Detect which cell encompasses the target text, then output its (x, y) center coordinate. 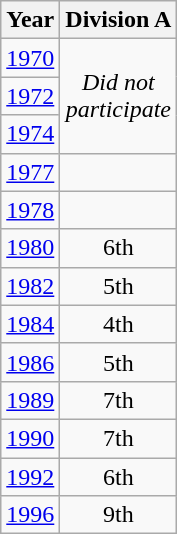
4th (118, 324)
1996 (30, 515)
1977 (30, 172)
1970 (30, 58)
1974 (30, 134)
9th (118, 515)
1980 (30, 248)
1990 (30, 438)
1982 (30, 286)
1989 (30, 400)
1986 (30, 362)
1972 (30, 96)
Year (30, 20)
1984 (30, 324)
Did notparticipate (118, 96)
Division A (118, 20)
1992 (30, 477)
1978 (30, 210)
